Extract the (X, Y) coordinate from the center of the cell holding the provided text.  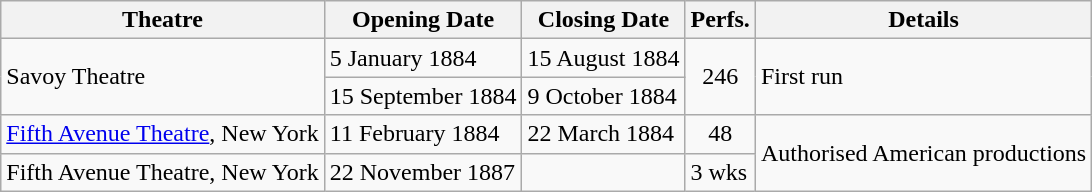
5 January 1884 (423, 58)
246 (720, 77)
Perfs. (720, 20)
3 wks (720, 172)
22 March 1884 (604, 134)
22 November 1887 (423, 172)
Authorised American productions (923, 153)
9 October 1884 (604, 96)
Opening Date (423, 20)
Closing Date (604, 20)
48 (720, 134)
15 August 1884 (604, 58)
11 February 1884 (423, 134)
15 September 1884 (423, 96)
Details (923, 20)
First run (923, 77)
Theatre (162, 20)
Savoy Theatre (162, 77)
